Identify which cell holds the provided text, then report its [x, y] central coordinate. 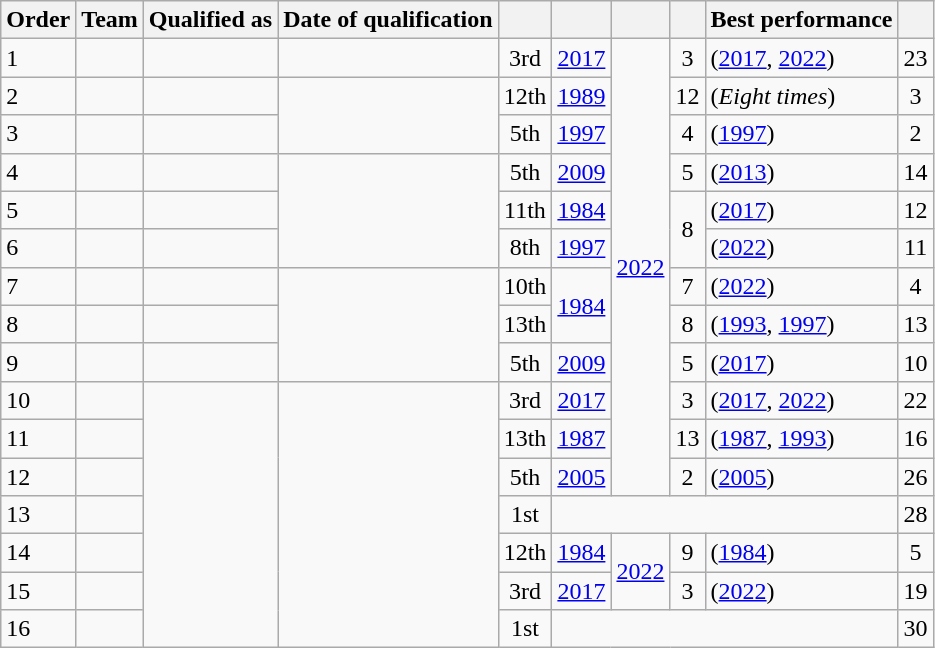
(2005) [802, 477]
(Eight times) [802, 96]
(1993, 1997) [802, 324]
1987 [582, 438]
1 [38, 58]
23 [916, 58]
28 [916, 515]
1989 [582, 96]
(1984) [802, 553]
10th [525, 286]
26 [916, 477]
Date of qualification [388, 20]
8th [525, 248]
Team [110, 20]
15 [38, 591]
6 [38, 248]
11th [525, 210]
(1987, 1993) [802, 438]
Order [38, 20]
22 [916, 400]
(2013) [802, 172]
30 [916, 629]
2005 [582, 477]
Qualified as [210, 20]
19 [916, 591]
Best performance [802, 20]
(1997) [802, 134]
